Identify which cell holds the provided text, then report its (x, y) central coordinate. 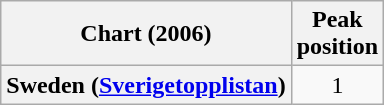
1 (337, 85)
Chart (2006) (146, 34)
Sweden (Sverigetopplistan) (146, 85)
Peakposition (337, 34)
